Determine the (x, y) coordinate at the center of the cell enclosing the given text.  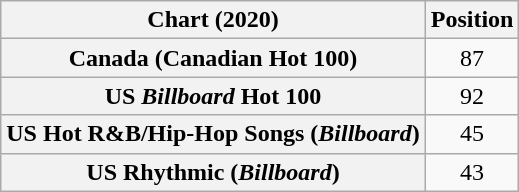
Chart (2020) (213, 20)
43 (472, 172)
45 (472, 134)
Position (472, 20)
92 (472, 96)
US Hot R&B/Hip-Hop Songs (Billboard) (213, 134)
Canada (Canadian Hot 100) (213, 58)
87 (472, 58)
US Billboard Hot 100 (213, 96)
US Rhythmic (Billboard) (213, 172)
